Locate the cell with the specified text and output its (x, y) center coordinate. 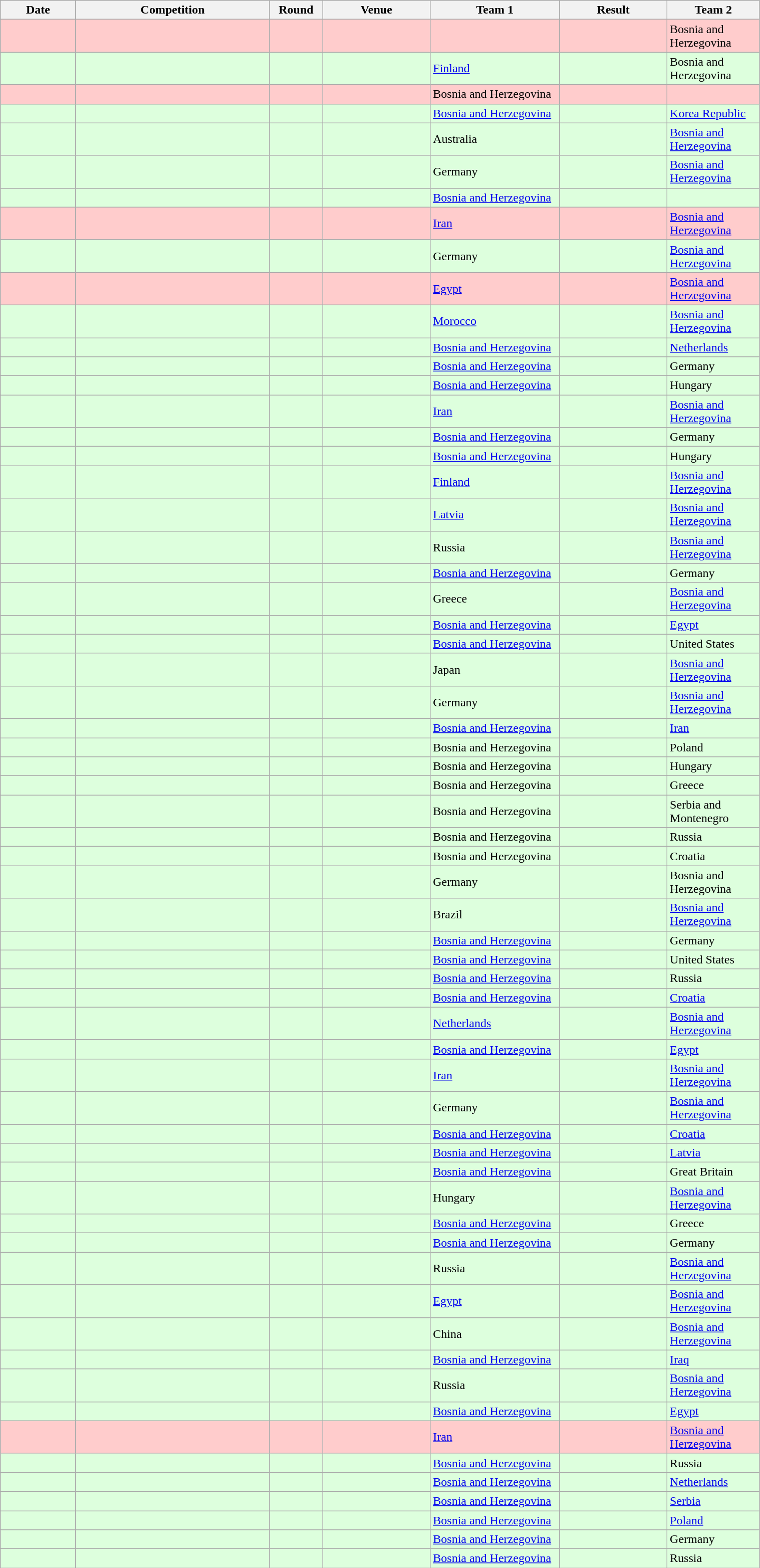
Date (38, 10)
China (495, 1333)
Serbia and Montenegro (713, 811)
Japan (495, 670)
Great Britain (713, 1172)
Morocco (495, 321)
Team 1 (495, 10)
Team 2 (713, 10)
Brazil (495, 914)
Competition (172, 10)
Australia (495, 139)
Result (613, 10)
Iraq (713, 1359)
Venue (377, 10)
Serbia (713, 1501)
Round (296, 10)
Korea Republic (713, 113)
